Return the [x, y] coordinate for the center point of the cell that contains the specified text.  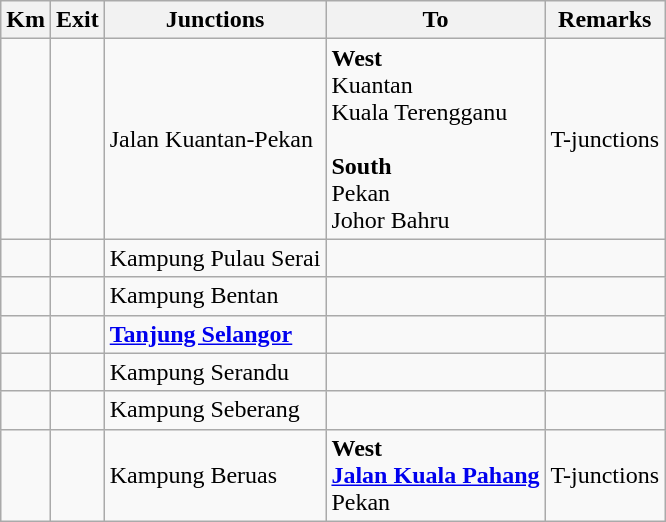
Kampung Bentan [215, 296]
Tanjung Selangor [215, 334]
Junctions [215, 20]
Km [26, 20]
Jalan Kuantan-Pekan [215, 139]
Exit [77, 20]
West Kuantan Kuala TerengganuSouth Pekan Johor Bahru [436, 139]
Kampung Beruas [215, 475]
Kampung Seberang [215, 410]
Kampung Serandu [215, 372]
To [436, 20]
Remarks [605, 20]
Kampung Pulau Serai [215, 258]
West Jalan Kuala PahangPekan [436, 475]
